Scan for the cell matching the given text and deliver its (x, y) coordinate at center. 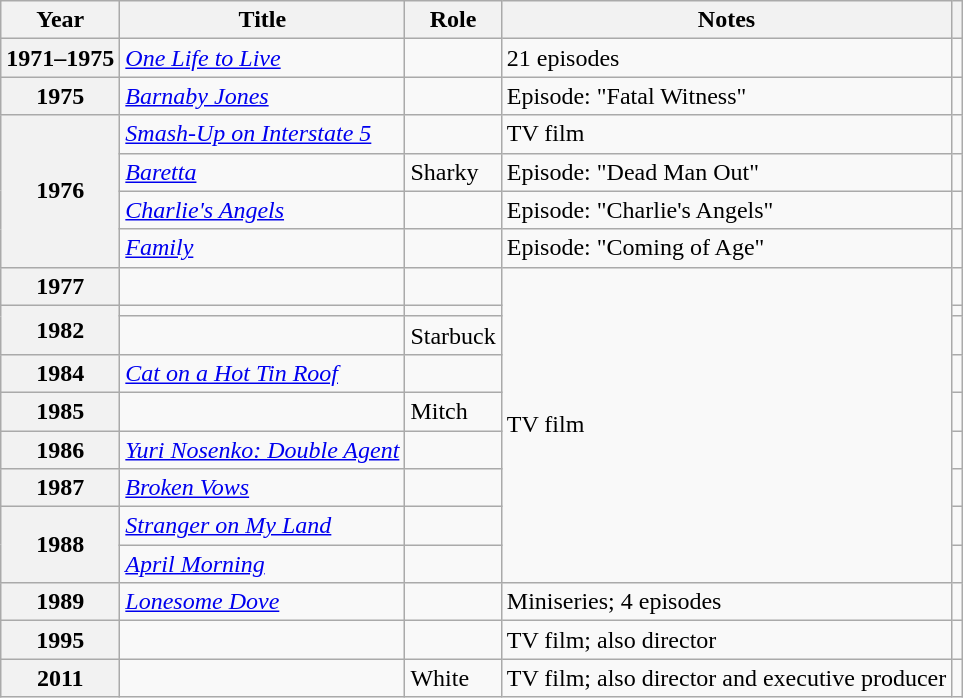
1986 (60, 449)
One Life to Live (262, 58)
Family (262, 248)
Barnaby Jones (262, 96)
1989 (60, 602)
21 episodes (726, 58)
Episode: "Charlie's Angels" (726, 210)
1988 (60, 545)
Charlie's Angels (262, 210)
Episode: "Fatal Witness" (726, 96)
Title (262, 20)
Yuri Nosenko: Double Agent (262, 449)
Mitch (453, 411)
1984 (60, 373)
Episode: "Coming of Age" (726, 248)
White (453, 678)
1977 (60, 286)
Notes (726, 20)
1982 (60, 330)
Episode: "Dead Man Out" (726, 172)
Year (60, 20)
1976 (60, 191)
Cat on a Hot Tin Roof (262, 373)
Baretta (262, 172)
Role (453, 20)
Lonesome Dove (262, 602)
2011 (60, 678)
Miniseries; 4 episodes (726, 602)
1971–1975 (60, 58)
April Morning (262, 564)
Starbuck (453, 335)
TV film; also director (726, 640)
1985 (60, 411)
Sharky (453, 172)
1995 (60, 640)
Stranger on My Land (262, 526)
TV film; also director and executive producer (726, 678)
1987 (60, 488)
Smash-Up on Interstate 5 (262, 134)
Broken Vows (262, 488)
1975 (60, 96)
